For the text-containing cell, return its midpoint in [x, y] coordinate format. 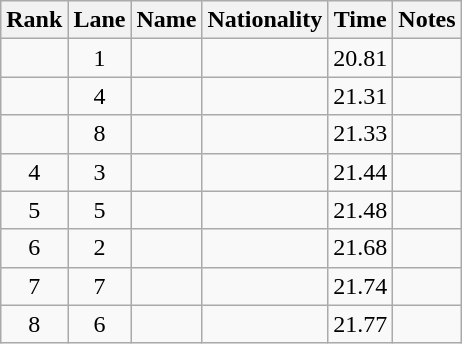
3 [100, 172]
21.31 [360, 96]
21.74 [360, 286]
1 [100, 58]
21.68 [360, 248]
2 [100, 248]
21.33 [360, 134]
21.48 [360, 210]
21.77 [360, 324]
Lane [100, 20]
21.44 [360, 172]
Name [166, 20]
20.81 [360, 58]
Notes [427, 20]
Time [360, 20]
Rank [34, 20]
Nationality [265, 20]
